Capture the cell that displays the provided text and extract its (x, y) central coordinate. 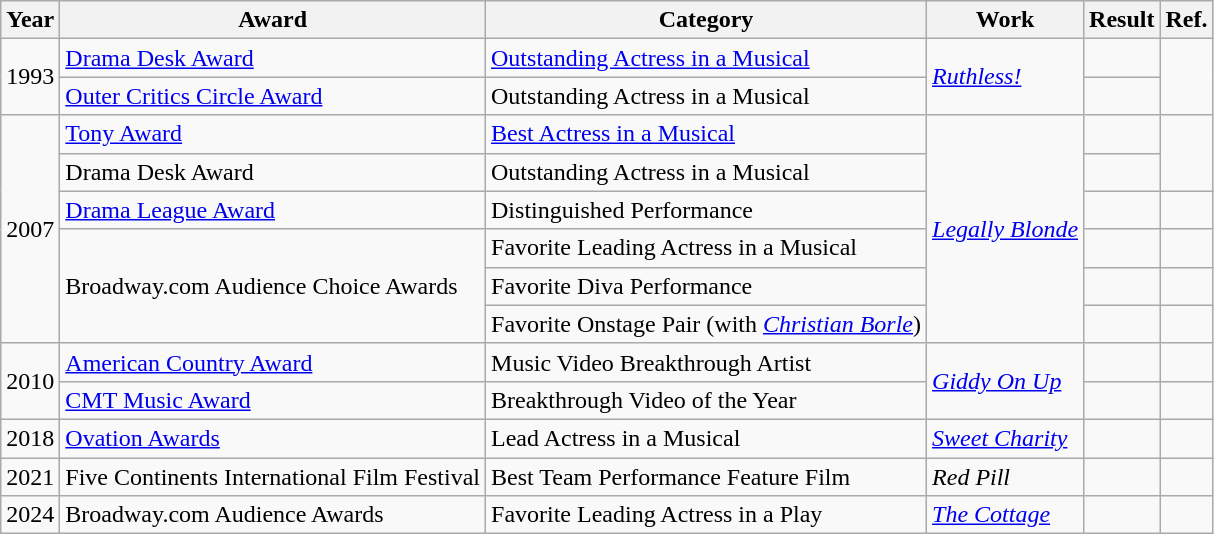
Giddy On Up (1006, 381)
Favorite Onstage Pair (with Christian Borle) (706, 324)
Drama League Award (273, 210)
Sweet Charity (1006, 438)
Music Video Breakthrough Artist (706, 362)
2024 (30, 515)
Lead Actress in a Musical (706, 438)
Favorite Diva Performance (706, 286)
Favorite Leading Actress in a Play (706, 515)
Ruthless! (1006, 77)
Ref. (1186, 20)
1993 (30, 77)
Year (30, 20)
Tony Award (273, 134)
Outer Critics Circle Award (273, 96)
CMT Music Award (273, 400)
Breakthrough Video of the Year (706, 400)
2007 (30, 229)
Red Pill (1006, 477)
2018 (30, 438)
Result (1122, 20)
Best Actress in a Musical (706, 134)
Broadway.com Audience Awards (273, 515)
Best Team Performance Feature Film (706, 477)
American Country Award (273, 362)
Award (273, 20)
Broadway.com Audience Choice Awards (273, 286)
Distinguished Performance (706, 210)
Favorite Leading Actress in a Musical (706, 248)
2021 (30, 477)
Work (1006, 20)
Legally Blonde (1006, 229)
Ovation Awards (273, 438)
Category (706, 20)
The Cottage (1006, 515)
2010 (30, 381)
Five Continents International Film Festival (273, 477)
